Search for the cell housing the specified text and yield its (X, Y) center coordinate. 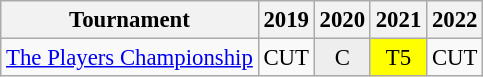
2019 (286, 20)
2020 (342, 20)
2022 (455, 20)
2021 (398, 20)
Tournament (130, 20)
C (342, 58)
The Players Championship (130, 58)
T5 (398, 58)
